Pinpoint the cell where the given text exists, returning its [x, y] midpoint coordinate. 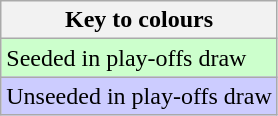
Seeded in play-offs draw [140, 58]
Unseeded in play-offs draw [140, 96]
Key to colours [140, 20]
